From the cell containing the given text, extract its center point as [x, y] coordinate. 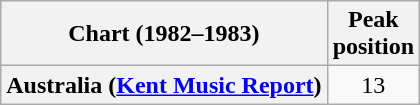
Peakposition [373, 34]
Chart (1982–1983) [164, 34]
13 [373, 85]
Australia (Kent Music Report) [164, 85]
